Search for the cell housing the specified text and yield its (X, Y) center coordinate. 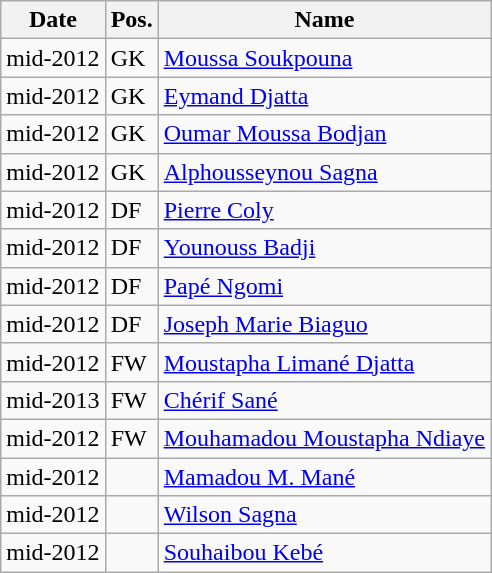
Moussa Soukpouna (324, 58)
Chérif Sané (324, 400)
Mamadou M. Mané (324, 477)
Pierre Coly (324, 210)
Eymand Djatta (324, 96)
Name (324, 20)
Oumar Moussa Bodjan (324, 134)
Date (53, 20)
Pos. (132, 20)
Mouhamadou Moustapha Ndiaye (324, 438)
Alphousseynou Sagna (324, 172)
Wilson Sagna (324, 515)
Moustapha Limané Djatta (324, 362)
Souhaibou Kebé (324, 553)
Joseph Marie Biaguo (324, 324)
Younouss Badji (324, 248)
Papé Ngomi (324, 286)
mid-2013 (53, 400)
